Determine the [x, y] coordinate at the center of the cell enclosing the given text.  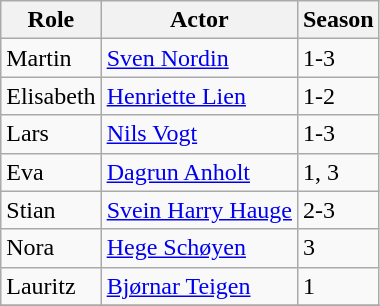
Stian [51, 210]
Svein Harry Hauge [199, 210]
Sven Nordin [199, 58]
Season [338, 20]
Role [51, 20]
Eva [51, 172]
Hege Schøyen [199, 248]
Dagrun Anholt [199, 172]
Bjørnar Teigen [199, 286]
3 [338, 248]
Henriette Lien [199, 96]
Nils Vogt [199, 134]
Elisabeth [51, 96]
Lars [51, 134]
Martin [51, 58]
1-2 [338, 96]
Nora [51, 248]
Lauritz [51, 286]
Actor [199, 20]
1 [338, 286]
1, 3 [338, 172]
2-3 [338, 210]
